Determine the [X, Y] coordinate at the center of the cell enclosing the given text.  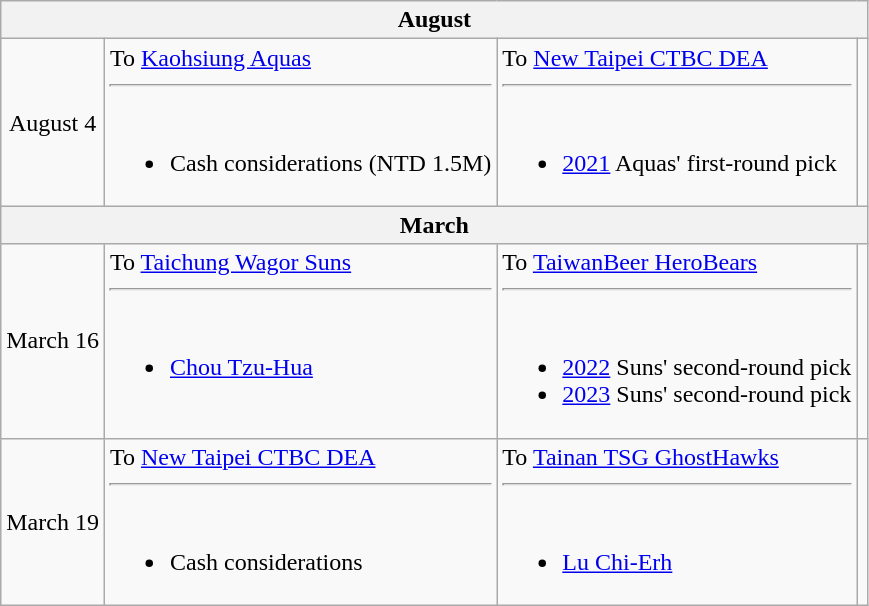
To Kaohsiung AquasCash considerations (NTD 1.5M) [300, 122]
To New Taipei CTBC DEACash considerations [300, 522]
To Taichung Wagor SunsChou Tzu-Hua [300, 341]
To Tainan TSG GhostHawksLu Chi-Erh [677, 522]
August [434, 20]
March [434, 225]
March 16 [53, 341]
August 4 [53, 122]
To TaiwanBeer HeroBears2022 Suns' second-round pick2023 Suns' second-round pick [677, 341]
March 19 [53, 522]
To New Taipei CTBC DEA2021 Aquas' first-round pick [677, 122]
